Find where the given text appears and provide that cell's center as (X, Y) coordinate. 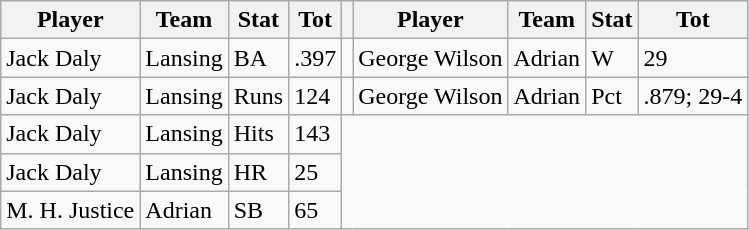
M. H. Justice (70, 210)
BA (258, 58)
SB (258, 210)
25 (316, 172)
Runs (258, 96)
29 (693, 58)
W (612, 58)
.397 (316, 58)
124 (316, 96)
65 (316, 210)
HR (258, 172)
.879; 29-4 (693, 96)
143 (316, 134)
Hits (258, 134)
Pct (612, 96)
